Return the (x, y) coordinate for the center point of the cell that contains the specified text.  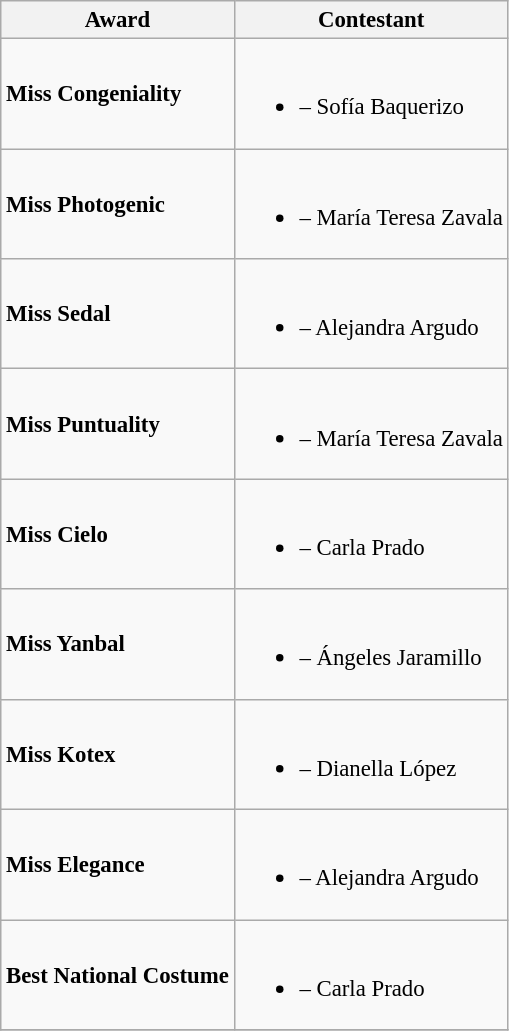
Miss Sedal (118, 314)
– Dianella López (371, 754)
Miss Yanbal (118, 644)
Best National Costume (118, 975)
Miss Cielo (118, 534)
Miss Puntuality (118, 424)
Miss Elegance (118, 865)
Miss Congeniality (118, 94)
Contestant (371, 20)
– Sofía Baquerizo (371, 94)
Miss Photogenic (118, 204)
Miss Kotex (118, 754)
– Ángeles Jaramillo (371, 644)
Award (118, 20)
